Scan for the cell matching the given text and deliver its [x, y] coordinate at center. 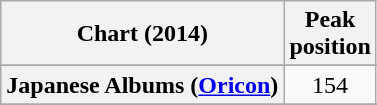
Peakposition [330, 34]
Chart (2014) [142, 34]
Japanese Albums (Oricon) [142, 85]
154 [330, 85]
